Return the (X, Y) coordinate for the center point of the cell that contains the specified text.  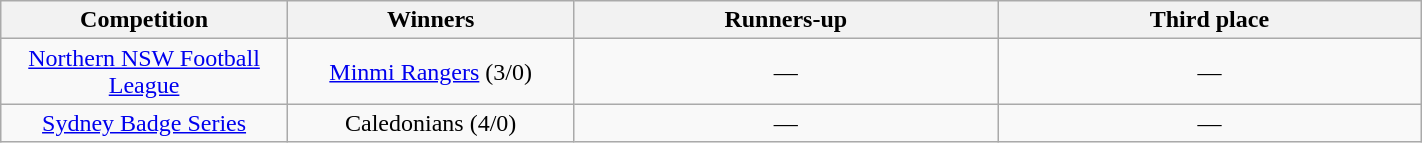
Caledonians (4/0) (430, 123)
Competition (144, 20)
Third place (1210, 20)
Northern NSW Football League (144, 72)
Minmi Rangers (3/0) (430, 72)
Sydney Badge Series (144, 123)
Runners-up (786, 20)
Winners (430, 20)
